Find where the given text appears and provide that cell's center as [X, Y] coordinate. 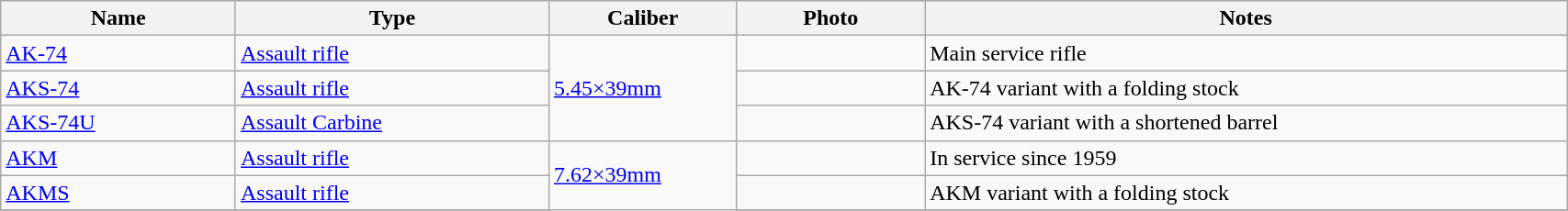
AKS-74 variant with a shortened barrel [1246, 123]
5.45×39mm [643, 88]
AKMS [118, 193]
Main service rifle [1246, 53]
Notes [1246, 18]
Caliber [643, 18]
AKM variant with a folding stock [1246, 193]
Assault Carbine [391, 123]
In service since 1959 [1246, 158]
AKS-74 [118, 88]
Type [391, 18]
AKS-74U [118, 123]
AKM [118, 158]
Name [118, 18]
7.62×39mm [643, 175]
Photo [830, 18]
AK-74 variant with a folding stock [1246, 88]
AK-74 [118, 53]
